From the cell containing the given text, extract its center point as (X, Y) coordinate. 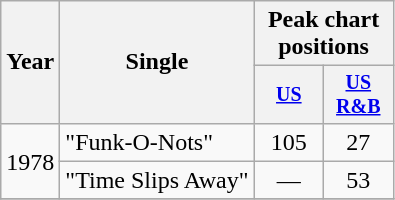
"Time Slips Away" (157, 180)
Peak chart positions (324, 34)
Single (157, 62)
27 (358, 142)
US (288, 94)
USR&B (358, 94)
"Funk-O-Nots" (157, 142)
Year (30, 62)
— (288, 180)
53 (358, 180)
105 (288, 142)
1978 (30, 161)
